Return (X, Y) of the center of cell containing provided text 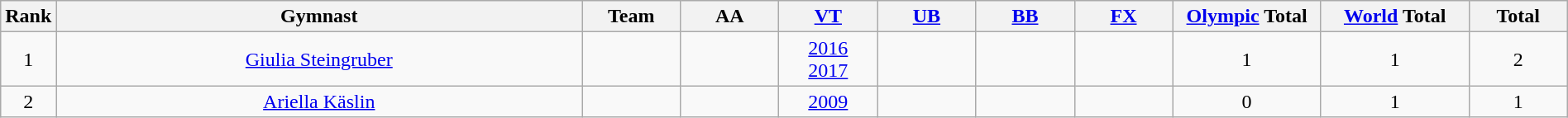
VT (829, 17)
Rank (28, 17)
World Total (1394, 17)
FX (1123, 17)
0 (1247, 101)
2016 2017 (829, 59)
UB (926, 17)
2009 (829, 101)
Ariella Käslin (319, 101)
Giulia Steingruber (319, 59)
Team (632, 17)
Olympic Total (1247, 17)
Gymnast (319, 17)
BB (1025, 17)
AA (729, 17)
Total (1518, 17)
